Detect which cell encompasses the target text, then output its [X, Y] center coordinate. 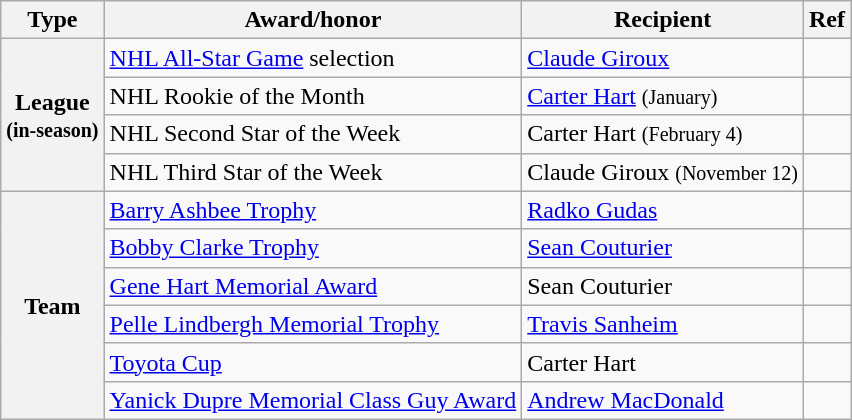
Award/honor [313, 20]
Carter Hart [663, 362]
Andrew MacDonald [663, 400]
Carter Hart (January) [663, 96]
Toyota Cup [313, 362]
Recipient [663, 20]
Claude Giroux [663, 58]
Travis Sanheim [663, 324]
Yanick Dupre Memorial Class Guy Award [313, 400]
Bobby Clarke Trophy [313, 248]
Ref [826, 20]
Radko Gudas [663, 210]
Pelle Lindbergh Memorial Trophy [313, 324]
Barry Ashbee Trophy [313, 210]
NHL All-Star Game selection [313, 58]
Claude Giroux (November 12) [663, 172]
League(in-season) [52, 115]
NHL Third Star of the Week [313, 172]
Gene Hart Memorial Award [313, 286]
Team [52, 305]
NHL Rookie of the Month [313, 96]
Carter Hart (February 4) [663, 134]
Type [52, 20]
NHL Second Star of the Week [313, 134]
